For the text-containing cell, return its midpoint in (x, y) coordinate format. 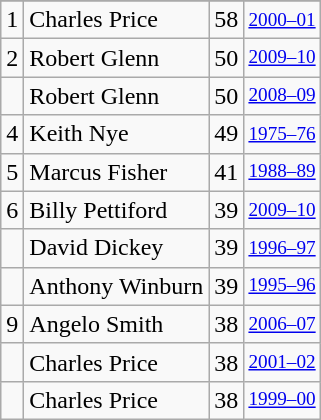
2006–07 (282, 324)
1995–96 (282, 286)
2001–02 (282, 362)
1988–89 (282, 172)
9 (12, 324)
2008–09 (282, 96)
David Dickey (116, 248)
Billy Pettiford (116, 210)
6 (12, 210)
1 (12, 20)
4 (12, 134)
Keith Nye (116, 134)
49 (226, 134)
Angelo Smith (116, 324)
2 (12, 58)
1996–97 (282, 248)
2000–01 (282, 20)
41 (226, 172)
Anthony Winburn (116, 286)
58 (226, 20)
1975–76 (282, 134)
Marcus Fisher (116, 172)
5 (12, 172)
1999–00 (282, 400)
